Find where the given text appears and provide that cell's center as (X, Y) coordinate. 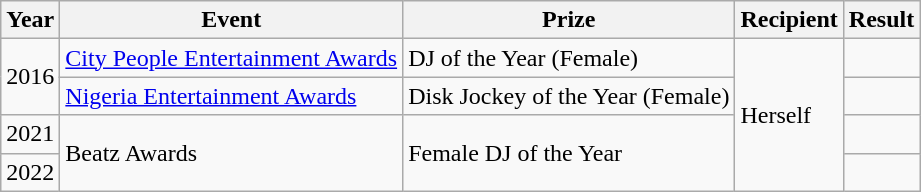
Result (881, 20)
Disk Jockey of the Year (Female) (569, 96)
Herself (789, 115)
Year (30, 20)
Nigeria Entertainment Awards (232, 96)
Beatz Awards (232, 153)
2016 (30, 77)
Event (232, 20)
City People Entertainment Awards (232, 58)
Recipient (789, 20)
DJ of the Year (Female) (569, 58)
2021 (30, 134)
Female DJ of the Year (569, 153)
Prize (569, 20)
2022 (30, 172)
